Return (x, y) of the center of cell containing provided text 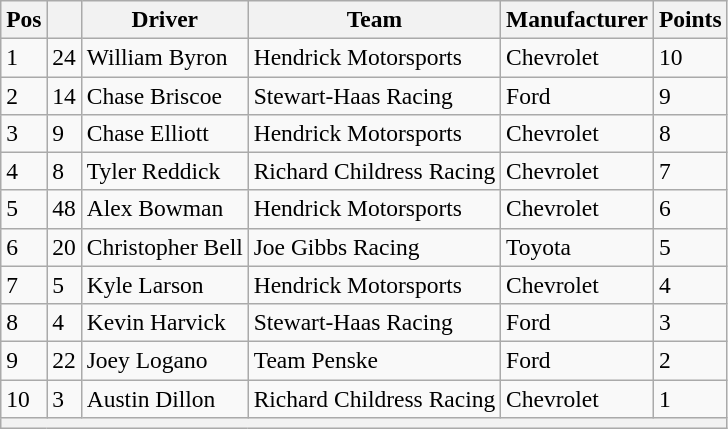
Team (374, 19)
Austin Dillon (164, 398)
Kevin Harvick (164, 322)
Pos (24, 19)
22 (64, 360)
24 (64, 57)
Team Penske (374, 360)
Joe Gibbs Racing (374, 247)
Alex Bowman (164, 209)
Chase Elliott (164, 133)
20 (64, 247)
Manufacturer (578, 19)
Chase Briscoe (164, 95)
Points (690, 19)
Kyle Larson (164, 285)
Joey Logano (164, 360)
Driver (164, 19)
William Byron (164, 57)
14 (64, 95)
Christopher Bell (164, 247)
Tyler Reddick (164, 171)
48 (64, 209)
Toyota (578, 247)
